Capture the cell that displays the provided text and extract its (X, Y) central coordinate. 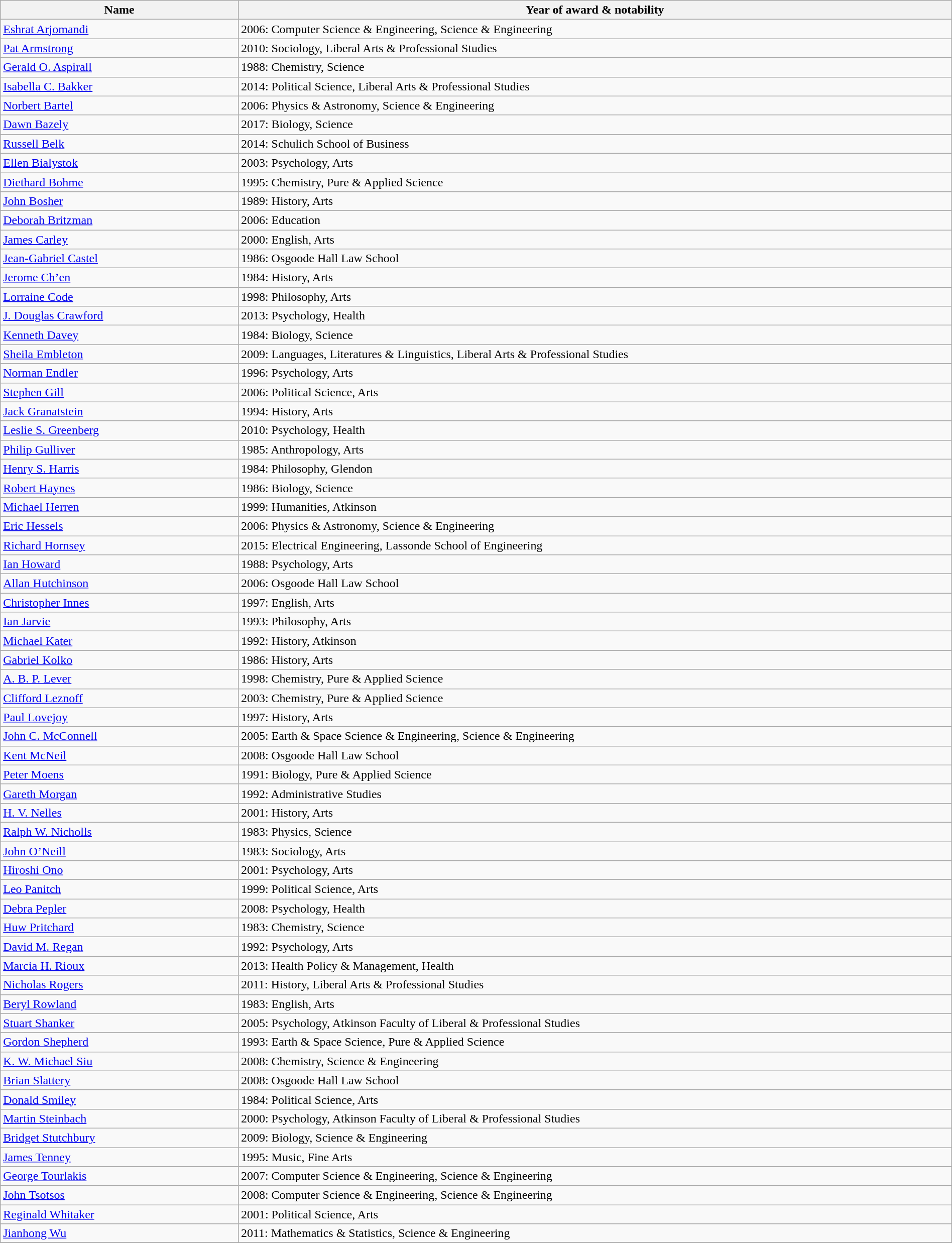
Peter Moens (120, 774)
2006: Education (594, 220)
Richard Hornsey (120, 545)
1984: Biology, Science (594, 335)
2000: Psychology, Atkinson Faculty of Liberal & Professional Studies (594, 1118)
Hiroshi Ono (120, 870)
1993: Philosophy, Arts (594, 622)
Gabriel Kolko (120, 660)
2001: Political Science, Arts (594, 1214)
John Tsotsos (120, 1195)
1985: Anthropology, Arts (594, 449)
Michael Kater (120, 641)
Deborah Britzman (120, 220)
Leo Panitch (120, 889)
2006: Osgoode Hall Law School (594, 584)
2001: History, Arts (594, 813)
Jerome Ch’en (120, 278)
Eshrat Arjomandi (120, 29)
Philip Gulliver (120, 449)
2017: Biology, Science (594, 125)
Gordon Shepherd (120, 1042)
1991: Biology, Pure & Applied Science (594, 774)
George Tourlakis (120, 1176)
John C. McConnell (120, 736)
1994: History, Arts (594, 411)
2008: Chemistry, Science & Engineering (594, 1061)
John O’Neill (120, 851)
H. V. Nelles (120, 813)
Donald Smiley (120, 1099)
1996: Psychology, Arts (594, 373)
Norbert Bartel (120, 105)
1997: English, Arts (594, 603)
2006: Political Science, Arts (594, 392)
2015: Electrical Engineering, Lassonde School of Engineering (594, 545)
Beryl Rowland (120, 1004)
1984: History, Arts (594, 278)
1999: Political Science, Arts (594, 889)
1986: History, Arts (594, 660)
2007: Computer Science & Engineering, Science & Engineering (594, 1176)
Ralph W. Nicholls (120, 832)
2010: Psychology, Health (594, 430)
2013: Psychology, Health (594, 316)
1986: Biology, Science (594, 488)
Jean-Gabriel Castel (120, 259)
2013: Health Policy & Management, Health (594, 966)
Nicholas Rogers (120, 985)
1983: Physics, Science (594, 832)
2008: Computer Science & Engineering, Science & Engineering (594, 1195)
1983: English, Arts (594, 1004)
Eric Hessels (120, 526)
Name (120, 10)
1997: History, Arts (594, 717)
Paul Lovejoy (120, 717)
Henry S. Harris (120, 469)
Sheila Embleton (120, 354)
2008: Psychology, Health (594, 909)
Kenneth Davey (120, 335)
1998: Philosophy, Arts (594, 297)
Kent McNeil (120, 755)
David M. Regan (120, 947)
Dawn Bazely (120, 125)
2001: Psychology, Arts (594, 870)
Ian Jarvie (120, 622)
2014: Schulich School of Business (594, 144)
Pat Armstrong (120, 48)
2005: Psychology, Atkinson Faculty of Liberal & Professional Studies (594, 1023)
Lorraine Code (120, 297)
2011: Mathematics & Statistics, Science & Engineering (594, 1233)
Brian Slattery (120, 1080)
1983: Sociology, Arts (594, 851)
Ellen Bialystok (120, 163)
James Carley (120, 240)
2011: History, Liberal Arts & Professional Studies (594, 985)
2003: Chemistry, Pure & Applied Science (594, 698)
2003: Psychology, Arts (594, 163)
Michael Herren (120, 507)
1992: Psychology, Arts (594, 947)
1988: Chemistry, Science (594, 67)
Leslie S. Greenberg (120, 430)
2014: Political Science, Liberal Arts & Professional Studies (594, 86)
Gerald O. Aspirall (120, 67)
2000: English, Arts (594, 240)
Debra Pepler (120, 909)
Jack Granatstein (120, 411)
1992: Administrative Studies (594, 794)
Reginald Whitaker (120, 1214)
Jianhong Wu (120, 1233)
2006: Computer Science & Engineering, Science & Engineering (594, 29)
2009: Biology, Science & Engineering (594, 1138)
Stuart Shanker (120, 1023)
1998: Chemistry, Pure & Applied Science (594, 679)
1989: History, Arts (594, 201)
James Tenney (120, 1157)
2005: Earth & Space Science & Engineering, Science & Engineering (594, 736)
Robert Haynes (120, 488)
Diethard Bohme (120, 182)
Christopher Innes (120, 603)
1983: Chemistry, Science (594, 928)
1984: Political Science, Arts (594, 1099)
1995: Music, Fine Arts (594, 1157)
Ian Howard (120, 564)
John Bosher (120, 201)
J. Douglas Crawford (120, 316)
1984: Philosophy, Glendon (594, 469)
1992: History, Atkinson (594, 641)
Russell Belk (120, 144)
Isabella C. Bakker (120, 86)
Clifford Leznoff (120, 698)
2010: Sociology, Liberal Arts & Professional Studies (594, 48)
Year of award & notability (594, 10)
A. B. P. Lever (120, 679)
2009: Languages, Literatures & Linguistics, Liberal Arts & Professional Studies (594, 354)
Gareth Morgan (120, 794)
Bridget Stutchbury (120, 1138)
Martin Steinbach (120, 1118)
1995: Chemistry, Pure & Applied Science (594, 182)
Stephen Gill (120, 392)
1999: Humanities, Atkinson (594, 507)
1986: Osgoode Hall Law School (594, 259)
Norman Endler (120, 373)
Allan Hutchinson (120, 584)
1993: Earth & Space Science, Pure & Applied Science (594, 1042)
1988: Psychology, Arts (594, 564)
Marcia H. Rioux (120, 966)
K. W. Michael Siu (120, 1061)
Huw Pritchard (120, 928)
